Determine the (x, y) coordinate at the center of the cell enclosing the given text.  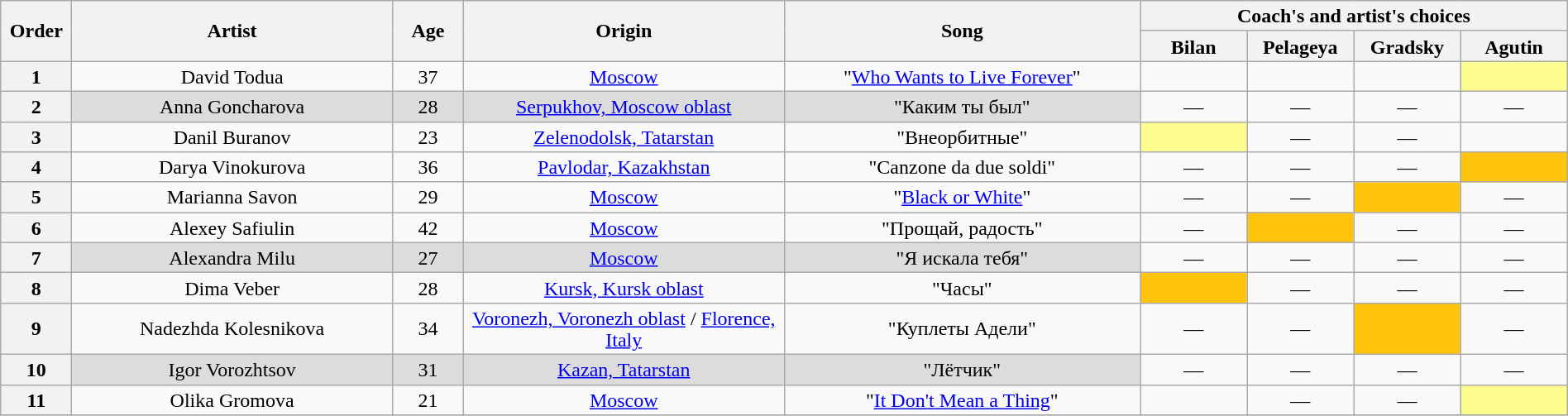
David Todua (232, 76)
Age (428, 31)
"Часы" (963, 288)
Artist (232, 31)
10 (36, 369)
Kazan, Tatarstan (624, 369)
Kursk, Kursk oblast (624, 288)
Danil Buranov (232, 137)
"Каким ты был" (963, 106)
21 (428, 400)
23 (428, 137)
"Куплеты Адели" (963, 328)
"Я искала тебя" (963, 258)
1 (36, 76)
Darya Vinokurova (232, 167)
Zelenodolsk, Tatarstan (624, 137)
4 (36, 167)
9 (36, 328)
Voronezh, Voronezh oblast / Florence, Italy (624, 328)
"Внеорбитные" (963, 137)
Order (36, 31)
8 (36, 288)
"Лётчик" (963, 369)
34 (428, 328)
Alexey Safiulin (232, 228)
Dima Veber (232, 288)
29 (428, 197)
"Canzone da due soldi" (963, 167)
Agutin (1513, 46)
"Прощай, радость" (963, 228)
"Black or White" (963, 197)
31 (428, 369)
Pavlodar, Kazakhstan (624, 167)
42 (428, 228)
37 (428, 76)
36 (428, 167)
Song (963, 31)
Serpukhov, Moscow oblast (624, 106)
Nadezhda Kolesnikova (232, 328)
"Who Wants to Live Forever" (963, 76)
27 (428, 258)
Igor Vorozhtsov (232, 369)
Olika Gromova (232, 400)
Bilan (1194, 46)
2 (36, 106)
Anna Goncharova (232, 106)
Coach's and artist's choices (1355, 17)
Pelageya (1300, 46)
"It Don't Mean a Thing" (963, 400)
6 (36, 228)
Alexandra Milu (232, 258)
Origin (624, 31)
3 (36, 137)
Gradsky (1408, 46)
11 (36, 400)
7 (36, 258)
Marianna Savon (232, 197)
5 (36, 197)
